Find where the given text appears and provide that cell's center as (x, y) coordinate. 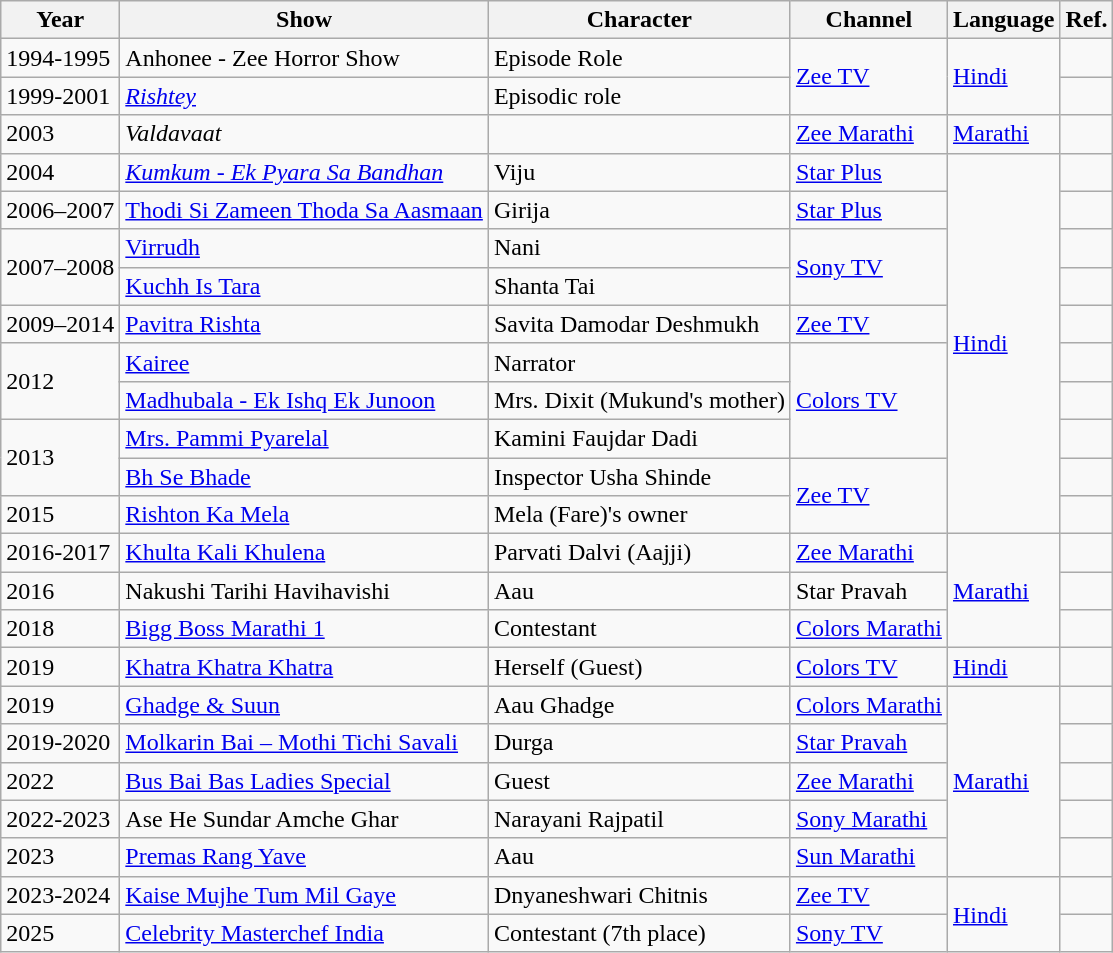
2023-2024 (60, 895)
2003 (60, 134)
Contestant (7th place) (639, 933)
Rishtey (304, 96)
Contestant (639, 629)
Madhubala - Ek Ishq Ek Junoon (304, 400)
Kairee (304, 362)
2023 (60, 857)
2022 (60, 781)
Channel (868, 20)
Kumkum - Ek Pyara Sa Bandhan (304, 172)
2013 (60, 457)
Savita Damodar Deshmukh (639, 324)
Rishton Ka Mela (304, 515)
Pavitra Rishta (304, 324)
2025 (60, 933)
Kuchh Is Tara (304, 286)
Kaise Mujhe Tum Mil Gaye (304, 895)
Bh Se Bhade (304, 477)
Ghadge & Suun (304, 705)
Inspector Usha Shinde (639, 477)
Durga (639, 743)
Dnyaneshwari Chitnis (639, 895)
Language (1003, 20)
2016 (60, 591)
Virrudh (304, 248)
Ase He Sundar Amche Ghar (304, 819)
2015 (60, 515)
2012 (60, 381)
Premas Rang Yave (304, 857)
Ref. (1086, 20)
2007–2008 (60, 267)
2004 (60, 172)
Mela (Fare)'s owner (639, 515)
Celebrity Masterchef India (304, 933)
Girija (639, 210)
Aau Ghadge (639, 705)
Thodi Si Zameen Thoda Sa Aasmaan (304, 210)
Show (304, 20)
2009–2014 (60, 324)
Mrs. Dixit (Mukund's mother) (639, 400)
Character (639, 20)
Valdavaat (304, 134)
Guest (639, 781)
Mrs. Pammi Pyarelal (304, 438)
2019-2020 (60, 743)
Parvati Dalvi (Aajji) (639, 553)
1994-1995 (60, 58)
Herself (Guest) (639, 667)
1999-2001 (60, 96)
Kamini Faujdar Dadi (639, 438)
2022-2023 (60, 819)
Khatra Khatra Khatra (304, 667)
Bus Bai Bas Ladies Special (304, 781)
Narrator (639, 362)
Year (60, 20)
2016-2017 (60, 553)
Narayani Rajpatil (639, 819)
Viju (639, 172)
2018 (60, 629)
Khulta Kali Khulena (304, 553)
Shanta Tai (639, 286)
Sun Marathi (868, 857)
Nani (639, 248)
Bigg Boss Marathi 1 (304, 629)
Episodic role (639, 96)
Anhonee - Zee Horror Show (304, 58)
Sony Marathi (868, 819)
Episode Role (639, 58)
2006–2007 (60, 210)
Nakushi Tarihi Havihavishi (304, 591)
Molkarin Bai – Mothi Tichi Savali (304, 743)
